Return the (x, y) coordinate for the center point of the cell that contains the specified text.  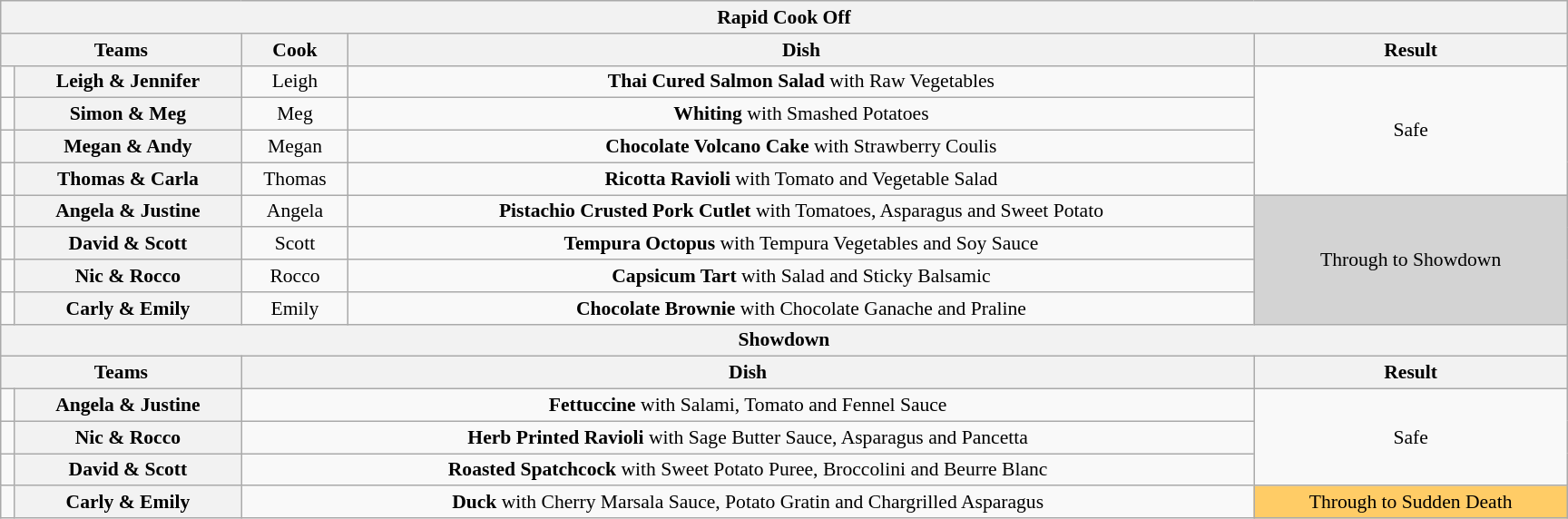
Thomas & Carla (128, 179)
Chocolate Volcano Cake with Strawberry Coulis (801, 146)
Meg (295, 114)
Megan (295, 146)
Thai Cured Salmon Salad with Raw Vegetables (801, 82)
Chocolate Brownie with Chocolate Ganache and Praline (801, 308)
Leigh & Jennifer (128, 82)
Ricotta Ravioli with Tomato and Vegetable Salad (801, 179)
Roasted Spatchcock with Sweet Potato Puree, Broccolini and Beurre Blanc (748, 470)
Fettuccine with Salami, Tomato and Fennel Sauce (748, 405)
Rapid Cook Off (784, 17)
Herb Printed Ravioli with Sage Butter Sauce, Asparagus and Pancetta (748, 437)
Capsicum Tart with Salad and Sticky Balsamic (801, 276)
Megan & Andy (128, 146)
Angela (295, 211)
Thomas (295, 179)
Scott (295, 243)
Through to Sudden Death (1410, 502)
Rocco (295, 276)
Showdown (784, 340)
Simon & Meg (128, 114)
Through to Showdown (1410, 259)
Tempura Octopus with Tempura Vegetables and Soy Sauce (801, 243)
Duck with Cherry Marsala Sauce, Potato Gratin and Chargrilled Asparagus (748, 502)
Leigh (295, 82)
Cook (295, 49)
Whiting with Smashed Potatoes (801, 114)
Pistachio Crusted Pork Cutlet with Tomatoes, Asparagus and Sweet Potato (801, 211)
Emily (295, 308)
